Identify which cell holds the provided text, then report its [X, Y] central coordinate. 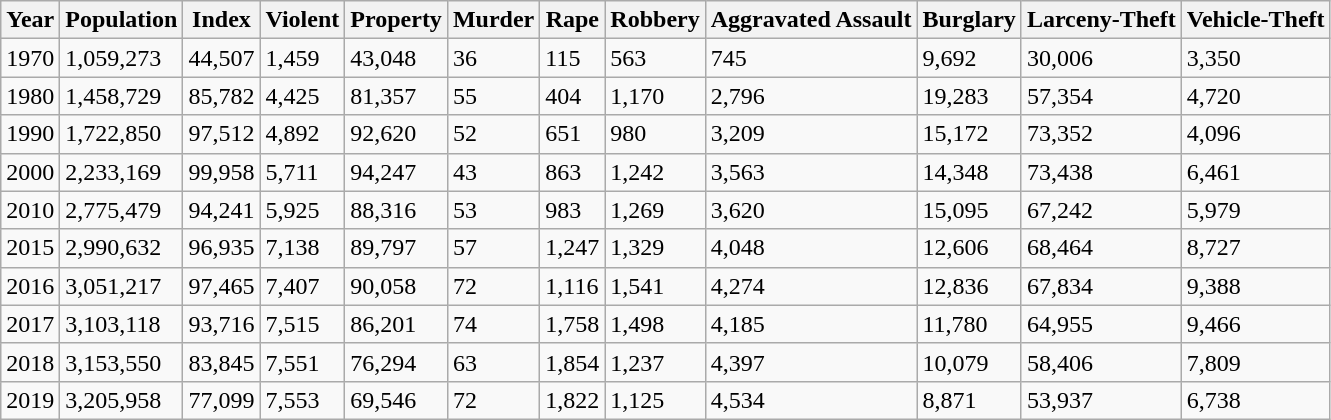
14,348 [969, 172]
8,727 [1256, 248]
3,103,118 [122, 324]
7,809 [1256, 362]
55 [493, 96]
2010 [30, 210]
90,058 [396, 286]
2017 [30, 324]
Rape [572, 20]
1,722,850 [122, 134]
89,797 [396, 248]
4,048 [811, 248]
Robbery [655, 20]
1,758 [572, 324]
94,241 [222, 210]
15,095 [969, 210]
74 [493, 324]
77,099 [222, 400]
69,546 [396, 400]
10,079 [969, 362]
Larceny-Theft [1101, 20]
58,406 [1101, 362]
2016 [30, 286]
2,775,479 [122, 210]
2,990,632 [122, 248]
1,854 [572, 362]
73,438 [1101, 172]
4,096 [1256, 134]
3,205,958 [122, 400]
5,979 [1256, 210]
3,051,217 [122, 286]
4,892 [302, 134]
1,269 [655, 210]
980 [655, 134]
563 [655, 58]
4,425 [302, 96]
6,738 [1256, 400]
115 [572, 58]
36 [493, 58]
94,247 [396, 172]
7,138 [302, 248]
4,720 [1256, 96]
983 [572, 210]
97,465 [222, 286]
1,116 [572, 286]
2,233,169 [122, 172]
97,512 [222, 134]
43 [493, 172]
5,711 [302, 172]
863 [572, 172]
12,606 [969, 248]
2000 [30, 172]
9,692 [969, 58]
63 [493, 362]
7,551 [302, 362]
1,822 [572, 400]
96,935 [222, 248]
83,845 [222, 362]
67,242 [1101, 210]
43,048 [396, 58]
57 [493, 248]
Population [122, 20]
9,466 [1256, 324]
1,458,729 [122, 96]
88,316 [396, 210]
7,515 [302, 324]
4,534 [811, 400]
67,834 [1101, 286]
2015 [30, 248]
53 [493, 210]
3,563 [811, 172]
651 [572, 134]
Murder [493, 20]
1,541 [655, 286]
3,620 [811, 210]
1,498 [655, 324]
12,836 [969, 286]
4,274 [811, 286]
3,153,550 [122, 362]
6,461 [1256, 172]
44,507 [222, 58]
Property [396, 20]
7,407 [302, 286]
1970 [30, 58]
2019 [30, 400]
8,871 [969, 400]
1990 [30, 134]
93,716 [222, 324]
2018 [30, 362]
85,782 [222, 96]
86,201 [396, 324]
64,955 [1101, 324]
Violent [302, 20]
81,357 [396, 96]
2,796 [811, 96]
1,329 [655, 248]
30,006 [1101, 58]
52 [493, 134]
4,397 [811, 362]
5,925 [302, 210]
Index [222, 20]
1,242 [655, 172]
99,958 [222, 172]
404 [572, 96]
3,209 [811, 134]
Vehicle-Theft [1256, 20]
73,352 [1101, 134]
57,354 [1101, 96]
3,350 [1256, 58]
15,172 [969, 134]
4,185 [811, 324]
53,937 [1101, 400]
1980 [30, 96]
1,237 [655, 362]
Aggravated Assault [811, 20]
68,464 [1101, 248]
1,059,273 [122, 58]
1,125 [655, 400]
7,553 [302, 400]
76,294 [396, 362]
19,283 [969, 96]
1,247 [572, 248]
9,388 [1256, 286]
Year [30, 20]
745 [811, 58]
1,459 [302, 58]
1,170 [655, 96]
Burglary [969, 20]
92,620 [396, 134]
11,780 [969, 324]
